From the cell containing the given text, extract its center point as (x, y) coordinate. 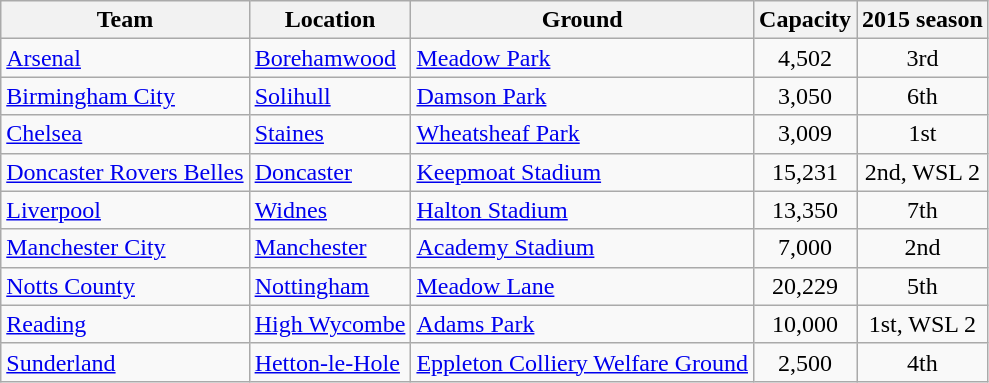
Manchester (330, 248)
10,000 (806, 324)
2015 season (923, 20)
7,000 (806, 248)
Location (330, 20)
3,009 (806, 134)
1st, WSL 2 (923, 324)
3,050 (806, 96)
Arsenal (125, 58)
Wheatsheaf Park (582, 134)
4th (923, 362)
Sunderland (125, 362)
Doncaster Rovers Belles (125, 172)
Hetton-le-Hole (330, 362)
Ground (582, 20)
Halton Stadium (582, 210)
1st (923, 134)
7th (923, 210)
2nd (923, 248)
Chelsea (125, 134)
Team (125, 20)
Meadow Park (582, 58)
Capacity (806, 20)
Manchester City (125, 248)
Notts County (125, 286)
2,500 (806, 362)
Adams Park (582, 324)
Keepmoat Stadium (582, 172)
6th (923, 96)
Reading (125, 324)
5th (923, 286)
2nd, WSL 2 (923, 172)
15,231 (806, 172)
20,229 (806, 286)
Academy Stadium (582, 248)
Doncaster (330, 172)
Nottingham (330, 286)
Birmingham City (125, 96)
3rd (923, 58)
Damson Park (582, 96)
Solihull (330, 96)
4,502 (806, 58)
13,350 (806, 210)
Widnes (330, 210)
Staines (330, 134)
High Wycombe (330, 324)
Borehamwood (330, 58)
Eppleton Colliery Welfare Ground (582, 362)
Liverpool (125, 210)
Meadow Lane (582, 286)
